Extract the [X, Y] coordinate from the center of the cell holding the provided text.  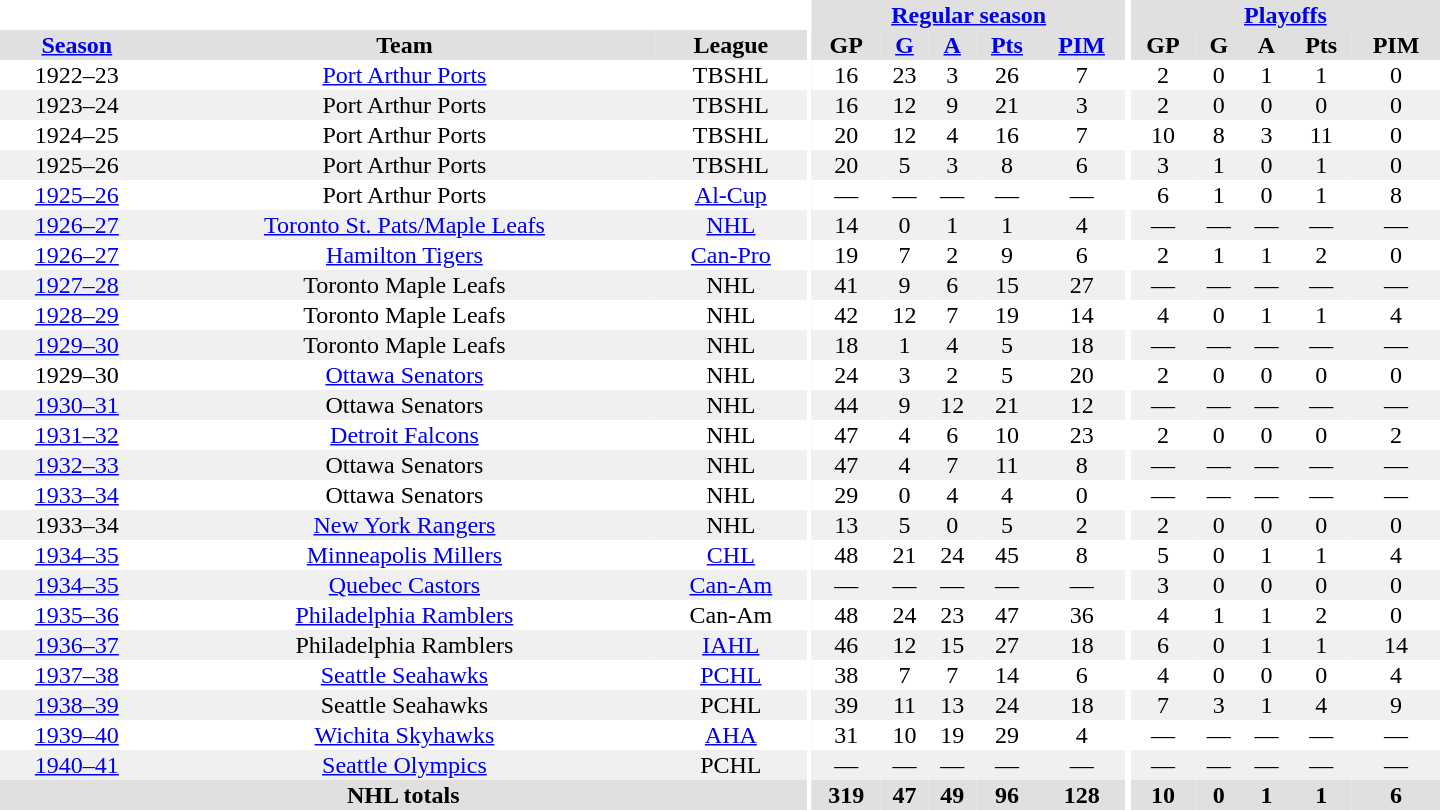
1928–29 [77, 315]
Minneapolis Millers [405, 555]
128 [1082, 795]
1931–32 [77, 435]
1924–25 [77, 135]
1932–33 [77, 465]
1927–28 [77, 285]
1935–36 [77, 615]
Detroit Falcons [405, 435]
38 [846, 675]
Season [77, 45]
Team [405, 45]
319 [846, 795]
1940–41 [77, 765]
CHL [730, 555]
Quebec Castors [405, 585]
Hamilton Tigers [405, 255]
1923–24 [77, 105]
Regular season [969, 15]
Playoffs [1286, 15]
League [730, 45]
36 [1082, 615]
44 [846, 405]
42 [846, 315]
1922–23 [77, 75]
1937–38 [77, 675]
41 [846, 285]
46 [846, 645]
Wichita Skyhawks [405, 735]
1938–39 [77, 705]
IAHL [730, 645]
39 [846, 705]
26 [1007, 75]
1936–37 [77, 645]
45 [1007, 555]
1939–40 [77, 735]
31 [846, 735]
Can-Pro [730, 255]
49 [952, 795]
AHA [730, 735]
96 [1007, 795]
Seattle Olympics [405, 765]
NHL totals [403, 795]
Al-Cup [730, 195]
1930–31 [77, 405]
Toronto St. Pats/Maple Leafs [405, 225]
New York Rangers [405, 525]
